Pinpoint the cell where the given text exists, returning its [x, y] midpoint coordinate. 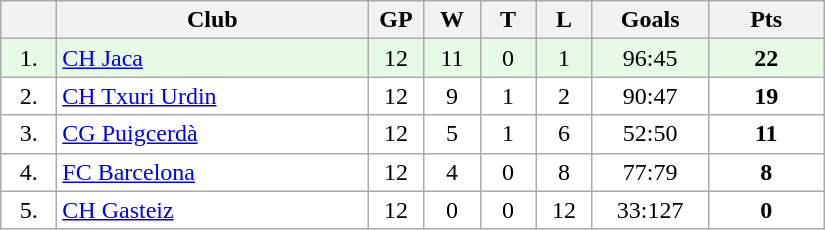
GP [396, 20]
1. [29, 58]
77:79 [650, 172]
90:47 [650, 96]
6 [564, 134]
22 [766, 58]
CG Puigcerdà [212, 134]
L [564, 20]
5 [452, 134]
19 [766, 96]
CH Gasteiz [212, 210]
Pts [766, 20]
Club [212, 20]
3. [29, 134]
FC Barcelona [212, 172]
2 [564, 96]
CH Jaca [212, 58]
96:45 [650, 58]
T [508, 20]
5. [29, 210]
CH Txuri Urdin [212, 96]
4 [452, 172]
4. [29, 172]
9 [452, 96]
52:50 [650, 134]
2. [29, 96]
W [452, 20]
33:127 [650, 210]
Goals [650, 20]
